Detect which cell encompasses the target text, then output its [X, Y] center coordinate. 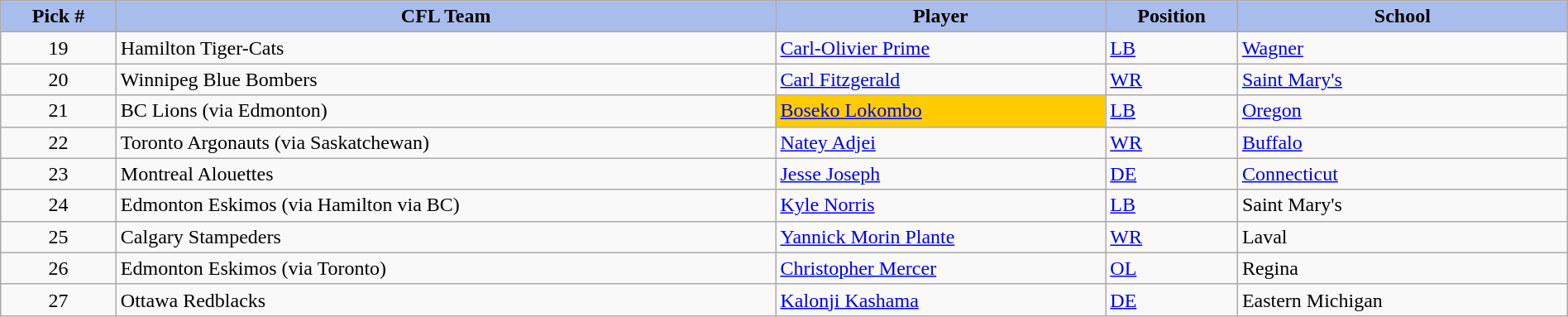
26 [59, 268]
Carl-Olivier Prime [941, 48]
Kyle Norris [941, 205]
24 [59, 205]
Edmonton Eskimos (via Hamilton via BC) [446, 205]
Connecticut [1403, 174]
CFL Team [446, 17]
Oregon [1403, 111]
Regina [1403, 268]
27 [59, 300]
Edmonton Eskimos (via Toronto) [446, 268]
Hamilton Tiger-Cats [446, 48]
Eastern Michigan [1403, 300]
Montreal Alouettes [446, 174]
Pick # [59, 17]
21 [59, 111]
OL [1172, 268]
Ottawa Redblacks [446, 300]
School [1403, 17]
Player [941, 17]
19 [59, 48]
Winnipeg Blue Bombers [446, 79]
23 [59, 174]
25 [59, 237]
Wagner [1403, 48]
Carl Fitzgerald [941, 79]
Buffalo [1403, 142]
22 [59, 142]
Natey Adjei [941, 142]
Kalonji Kashama [941, 300]
Boseko Lokombo [941, 111]
Position [1172, 17]
Christopher Mercer [941, 268]
Yannick Morin Plante [941, 237]
20 [59, 79]
BC Lions (via Edmonton) [446, 111]
Laval [1403, 237]
Jesse Joseph [941, 174]
Calgary Stampeders [446, 237]
Toronto Argonauts (via Saskatchewan) [446, 142]
